Detect which cell encompasses the target text, then output its (x, y) center coordinate. 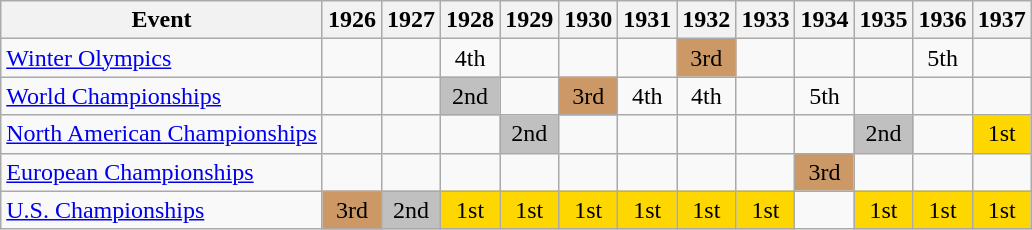
1933 (766, 20)
1930 (588, 20)
European Championships (162, 172)
1936 (942, 20)
1932 (706, 20)
U.S. Championships (162, 210)
1927 (412, 20)
Winter Olympics (162, 58)
1931 (648, 20)
1937 (1002, 20)
World Championships (162, 96)
North American Championships (162, 134)
Event (162, 20)
1935 (884, 20)
1929 (530, 20)
1934 (824, 20)
1928 (470, 20)
1926 (352, 20)
